Pinpoint the cell where the given text exists, returning its [X, Y] midpoint coordinate. 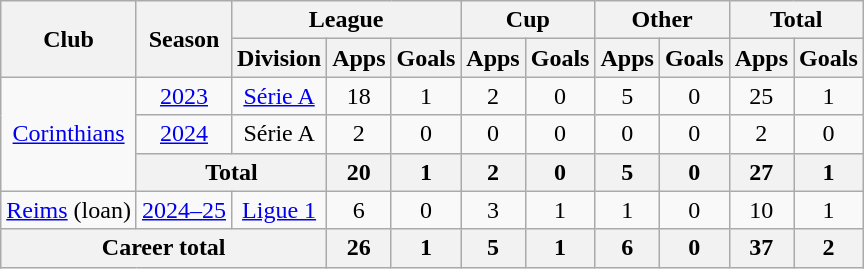
37 [761, 248]
Corinthians [69, 134]
3 [493, 210]
2024–25 [184, 210]
Other [662, 20]
Cup [528, 20]
2024 [184, 134]
18 [359, 96]
Career total [164, 248]
2023 [184, 96]
25 [761, 96]
Division [280, 58]
Reims (loan) [69, 210]
Club [69, 39]
10 [761, 210]
Season [184, 39]
27 [761, 172]
League [346, 20]
20 [359, 172]
Ligue 1 [280, 210]
26 [359, 248]
